Provide the [X, Y] coordinate of the cell's center where the given text is located.  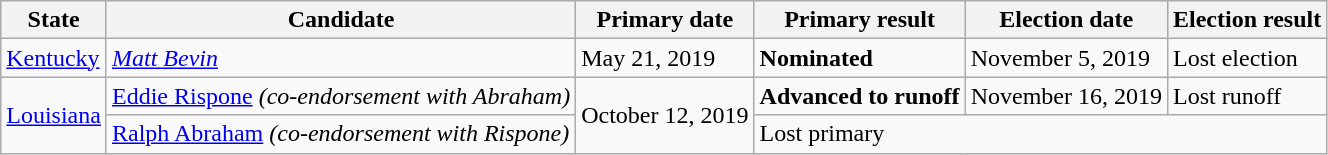
Primary result [860, 20]
Louisiana [54, 115]
Matt Bevin [340, 58]
Election date [1066, 20]
State [54, 20]
Lost primary [1040, 134]
Ralph Abraham (co-endorsement with Rispone) [340, 134]
Lost runoff [1246, 96]
Advanced to runoff [860, 96]
Candidate [340, 20]
May 21, 2019 [665, 58]
Election result [1246, 20]
November 16, 2019 [1066, 96]
Primary date [665, 20]
October 12, 2019 [665, 115]
Kentucky [54, 58]
Lost election [1246, 58]
Eddie Rispone (co-endorsement with Abraham) [340, 96]
Nominated [860, 58]
November 5, 2019 [1066, 58]
